Output the [x, y] coordinate of the center of the cell containing the given text.  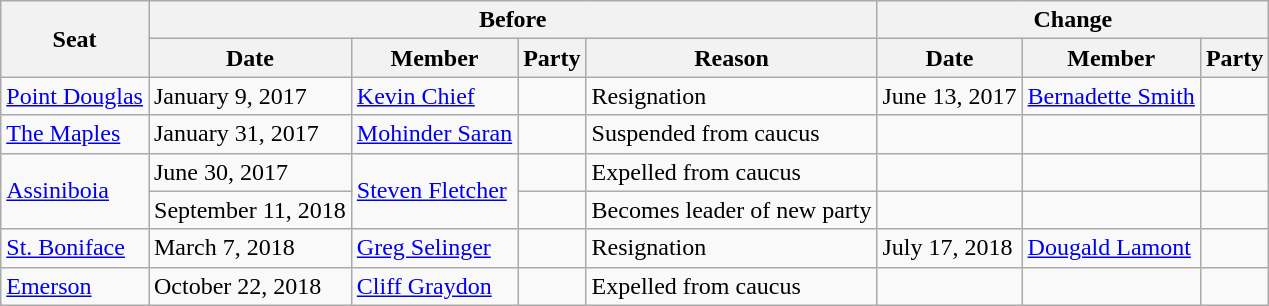
Mohinder Saran [434, 134]
January 31, 2017 [250, 134]
June 13, 2017 [950, 96]
Bernadette Smith [1111, 96]
October 22, 2018 [250, 286]
Becomes leader of new party [732, 210]
Assiniboia [75, 191]
Reason [732, 58]
Seat [75, 39]
Greg Selinger [434, 248]
January 9, 2017 [250, 96]
Steven Fletcher [434, 191]
Change [1073, 20]
Emerson [75, 286]
Point Douglas [75, 96]
June 30, 2017 [250, 172]
Before [512, 20]
Suspended from caucus [732, 134]
The Maples [75, 134]
Dougald Lamont [1111, 248]
Kevin Chief [434, 96]
July 17, 2018 [950, 248]
September 11, 2018 [250, 210]
Cliff Graydon [434, 286]
March 7, 2018 [250, 248]
St. Boniface [75, 248]
